Output the [x, y] coordinate of the center of the cell containing the given text.  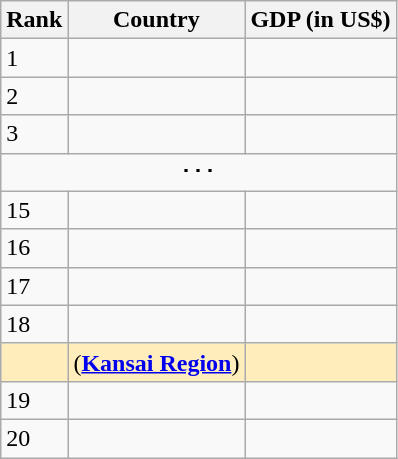
17 [34, 286]
15 [34, 210]
･･･ [198, 172]
(Kansai Region) [156, 362]
Country [156, 20]
20 [34, 438]
1 [34, 58]
19 [34, 400]
GDP (in US$) [320, 20]
18 [34, 324]
3 [34, 134]
16 [34, 248]
2 [34, 96]
Rank [34, 20]
